Locate the cell with the specified text and output its [X, Y] center coordinate. 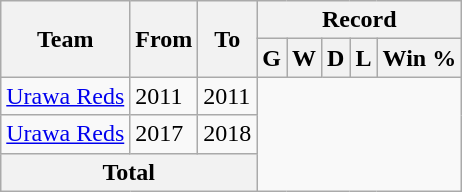
Team [66, 39]
D [336, 58]
Win % [420, 58]
From [164, 39]
W [304, 58]
2018 [228, 134]
G [272, 58]
2017 [164, 134]
Total [129, 172]
To [228, 39]
L [364, 58]
Record [360, 20]
